Locate the cell with the specified text and output its [X, Y] center coordinate. 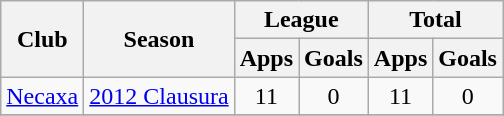
Club [42, 39]
Total [435, 20]
Necaxa [42, 96]
Season [159, 39]
2012 Clausura [159, 96]
League [301, 20]
